Search for the cell housing the specified text and yield its (x, y) center coordinate. 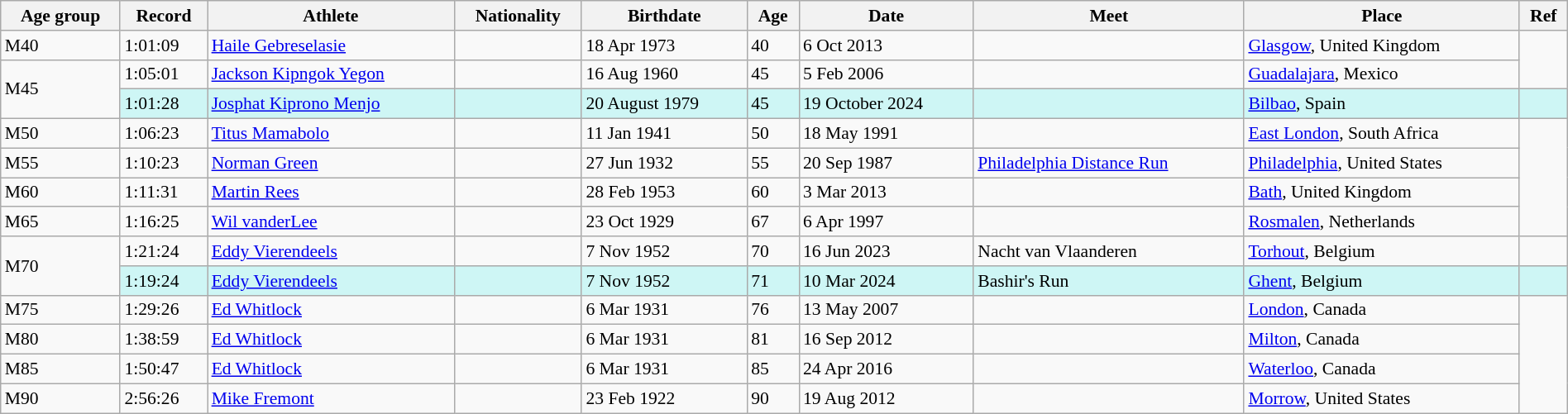
6 Apr 1997 (887, 222)
5 Feb 2006 (887, 74)
East London, South Africa (1381, 134)
M75 (61, 310)
20 August 1979 (664, 104)
1:01:28 (164, 104)
76 (772, 310)
1:05:01 (164, 74)
40 (772, 45)
85 (772, 369)
16 Aug 1960 (664, 74)
Bilbao, Spain (1381, 104)
1:10:23 (164, 163)
70 (772, 251)
Philadelphia, United States (1381, 163)
28 Feb 1953 (664, 193)
Norman Green (331, 163)
23 Feb 1922 (664, 398)
6 Oct 2013 (887, 45)
Wil vanderLee (331, 222)
Date (887, 16)
1:29:26 (164, 310)
1:19:24 (164, 281)
Nationality (518, 16)
3 Mar 2013 (887, 193)
10 Mar 2024 (887, 281)
Birthdate (664, 16)
20 Sep 1987 (887, 163)
Bashir's Run (1108, 281)
60 (772, 193)
1:06:23 (164, 134)
Waterloo, Canada (1381, 369)
M60 (61, 193)
M65 (61, 222)
16 Jun 2023 (887, 251)
Meet (1108, 16)
27 Jun 1932 (664, 163)
13 May 2007 (887, 310)
11 Jan 1941 (664, 134)
Mike Fremont (331, 398)
Morrow, United States (1381, 398)
1:50:47 (164, 369)
Titus Mamabolo (331, 134)
Nacht van Vlaanderen (1108, 251)
Ref (1543, 16)
Age (772, 16)
Jackson Kipngok Yegon (331, 74)
London, Canada (1381, 310)
Torhout, Belgium (1381, 251)
71 (772, 281)
Rosmalen, Netherlands (1381, 222)
16 Sep 2012 (887, 340)
Martin Rees (331, 193)
Age group (61, 16)
M90 (61, 398)
1:16:25 (164, 222)
19 Aug 2012 (887, 398)
1:11:31 (164, 193)
1:21:24 (164, 251)
18 Apr 1973 (664, 45)
1:01:09 (164, 45)
90 (772, 398)
M80 (61, 340)
2:56:26 (164, 398)
Guadalajara, Mexico (1381, 74)
18 May 1991 (887, 134)
Glasgow, United Kingdom (1381, 45)
Haile Gebreselasie (331, 45)
24 Apr 2016 (887, 369)
Bath, United Kingdom (1381, 193)
M50 (61, 134)
Josphat Kiprono Menjo (331, 104)
55 (772, 163)
M45 (61, 89)
M70 (61, 266)
19 October 2024 (887, 104)
67 (772, 222)
81 (772, 340)
M55 (61, 163)
23 Oct 1929 (664, 222)
1:38:59 (164, 340)
Place (1381, 16)
M85 (61, 369)
Record (164, 16)
50 (772, 134)
M40 (61, 45)
Athlete (331, 16)
Milton, Canada (1381, 340)
Ghent, Belgium (1381, 281)
Philadelphia Distance Run (1108, 163)
